Identify which cell holds the provided text, then report its [x, y] central coordinate. 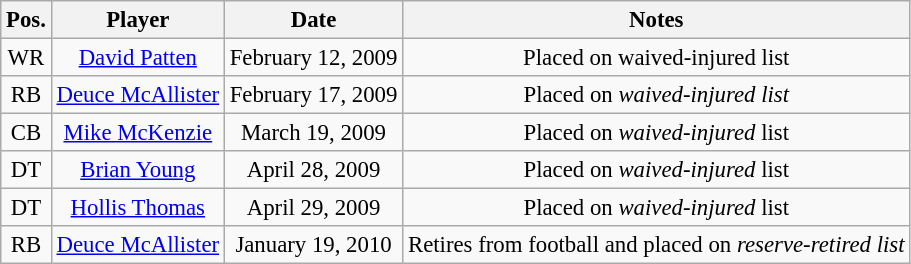
April 29, 2009 [313, 208]
Pos. [26, 20]
Date [313, 20]
March 19, 2009 [313, 133]
Retires from football and placed on reserve-retired list [656, 245]
Brian Young [138, 170]
Mike McKenzie [138, 133]
Notes [656, 20]
CB [26, 133]
January 19, 2010 [313, 245]
February 12, 2009 [313, 58]
April 28, 2009 [313, 170]
February 17, 2009 [313, 95]
David Patten [138, 58]
Hollis Thomas [138, 208]
Player [138, 20]
WR [26, 58]
